Return [X, Y] of the center of cell containing provided text 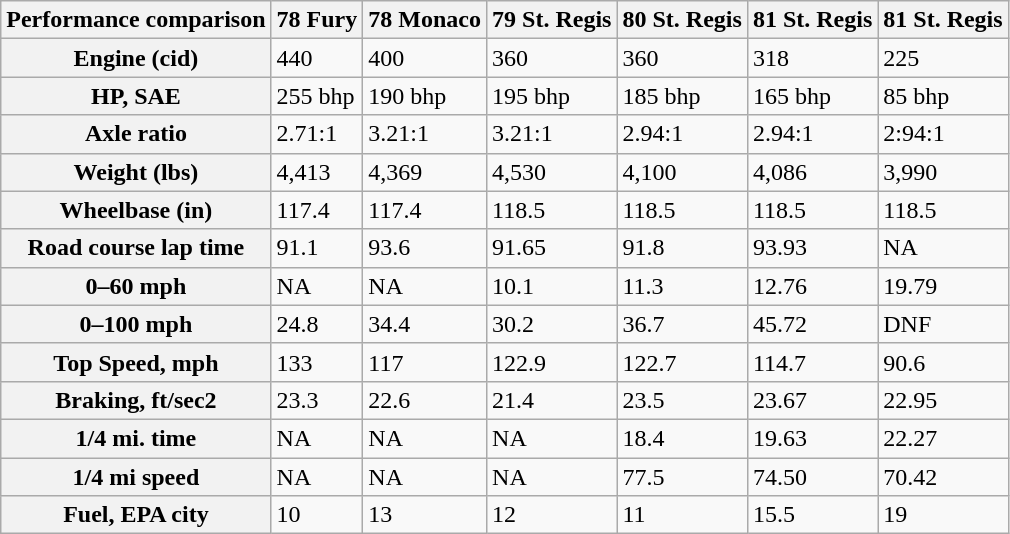
HP, SAE [136, 96]
255 bhp [317, 96]
21.4 [552, 400]
13 [425, 515]
4,413 [317, 172]
4,100 [682, 172]
318 [812, 58]
79 St. Regis [552, 20]
24.8 [317, 324]
11 [682, 515]
Wheelbase (in) [136, 210]
133 [317, 362]
19.79 [943, 286]
91.65 [552, 248]
Axle ratio [136, 134]
185 bhp [682, 96]
122.7 [682, 362]
12.76 [812, 286]
90.6 [943, 362]
Performance comparison [136, 20]
10 [317, 515]
400 [425, 58]
93.93 [812, 248]
190 bhp [425, 96]
195 bhp [552, 96]
Top Speed, mph [136, 362]
4,369 [425, 172]
91.1 [317, 248]
23.5 [682, 400]
114.7 [812, 362]
45.72 [812, 324]
36.7 [682, 324]
4,530 [552, 172]
70.42 [943, 477]
11.3 [682, 286]
Fuel, EPA city [136, 515]
0–100 mph [136, 324]
2.71:1 [317, 134]
165 bhp [812, 96]
10.1 [552, 286]
440 [317, 58]
22.27 [943, 438]
23.3 [317, 400]
1/4 mi speed [136, 477]
1/4 mi. time [136, 438]
77.5 [682, 477]
80 St. Regis [682, 20]
15.5 [812, 515]
0–60 mph [136, 286]
Engine (cid) [136, 58]
78 Fury [317, 20]
Braking, ft/sec2 [136, 400]
19.63 [812, 438]
Road course lap time [136, 248]
78 Monaco [425, 20]
117 [425, 362]
85 bhp [943, 96]
22.95 [943, 400]
3,990 [943, 172]
74.50 [812, 477]
12 [552, 515]
30.2 [552, 324]
4,086 [812, 172]
2:94:1 [943, 134]
19 [943, 515]
23.67 [812, 400]
DNF [943, 324]
91.8 [682, 248]
34.4 [425, 324]
122.9 [552, 362]
18.4 [682, 438]
225 [943, 58]
93.6 [425, 248]
22.6 [425, 400]
Weight (lbs) [136, 172]
